Return the (x, y) coordinate for the center point of the cell that contains the specified text.  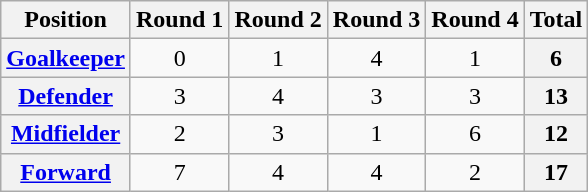
Position (66, 20)
Round 4 (475, 20)
Round 2 (278, 20)
Round 3 (376, 20)
Total (556, 20)
Forward (66, 172)
17 (556, 172)
Goalkeeper (66, 58)
Round 1 (179, 20)
13 (556, 96)
7 (179, 172)
0 (179, 58)
12 (556, 134)
Midfielder (66, 134)
Defender (66, 96)
